Determine the (X, Y) coordinate at the center of the cell enclosing the given text.  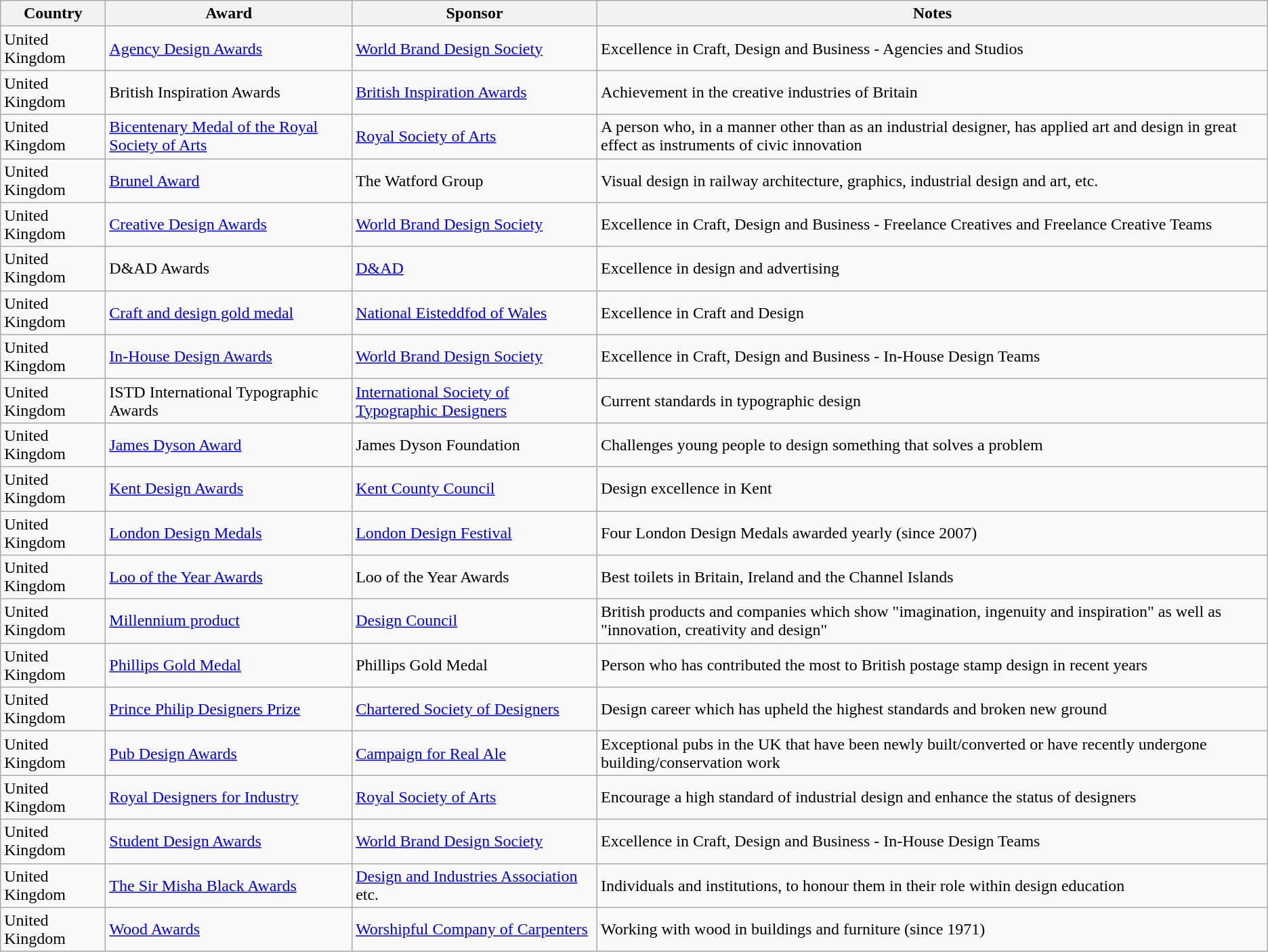
British products and companies which show "imagination, ingenuity and inspiration" as well as "innovation, creativity and design" (932, 622)
Excellence in Craft, Design and Business - Agencies and Studios (932, 49)
Design excellence in Kent (932, 489)
Royal Designers for Industry (229, 798)
Brunel Award (229, 180)
Kent Design Awards (229, 489)
Pub Design Awards (229, 753)
Challenges young people to design something that solves a problem (932, 444)
The Watford Group (475, 180)
Four London Design Medals awarded yearly (since 2007) (932, 532)
London Design Medals (229, 532)
Excellence in Craft and Design (932, 313)
Current standards in typographic design (932, 401)
Individuals and institutions, to honour them in their role within design education (932, 886)
Working with wood in buildings and furniture (since 1971) (932, 929)
James Dyson Foundation (475, 444)
Excellence in Craft, Design and Business - Freelance Creatives and Freelance Creative Teams (932, 225)
Campaign for Real Ale (475, 753)
D&AD Awards (229, 268)
Achievement in the creative industries of Britain (932, 92)
Wood Awards (229, 929)
Millennium product (229, 622)
ISTD International Typographic Awards (229, 401)
Award (229, 14)
Excellence in design and advertising (932, 268)
In-House Design Awards (229, 356)
Visual design in railway architecture, graphics, industrial design and art, etc. (932, 180)
London Design Festival (475, 532)
Design Council (475, 622)
Design and Industries Association etc. (475, 886)
A person who, in a manner other than as an industrial designer, has applied art and design in great effect as instruments of civic innovation (932, 137)
Creative Design Awards (229, 225)
Agency Design Awards (229, 49)
National Eisteddfod of Wales (475, 313)
Notes (932, 14)
Student Design Awards (229, 841)
Design career which has upheld the highest standards and broken new ground (932, 710)
Chartered Society of Designers (475, 710)
Craft and design gold medal (229, 313)
Sponsor (475, 14)
Bicentenary Medal of the Royal Society of Arts (229, 137)
International Society of Typographic Designers (475, 401)
James Dyson Award (229, 444)
Country (53, 14)
Exceptional pubs in the UK that have been newly built/converted or have recently undergone building/conservation work (932, 753)
Encourage a high standard of industrial design and enhance the status of designers (932, 798)
Person who has contributed the most to British postage stamp design in recent years (932, 665)
Best toilets in Britain, Ireland and the Channel Islands (932, 577)
The Sir Misha Black Awards (229, 886)
D&AD (475, 268)
Prince Philip Designers Prize (229, 710)
Worshipful Company of Carpenters (475, 929)
Kent County Council (475, 489)
